Find where the given text appears and provide that cell's center as [X, Y] coordinate. 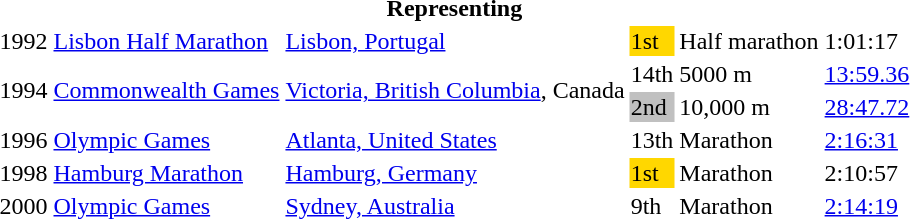
14th [652, 74]
Half marathon [749, 41]
Hamburg, Germany [455, 173]
Hamburg Marathon [166, 173]
Olympic Games [166, 140]
10,000 m [749, 107]
13th [652, 140]
Commonwealth Games [166, 90]
Lisbon, Portugal [455, 41]
Lisbon Half Marathon [166, 41]
Victoria, British Columbia, Canada [455, 90]
2nd [652, 107]
5000 m [749, 74]
Atlanta, United States [455, 140]
